Search for the cell housing the specified text and yield its [x, y] center coordinate. 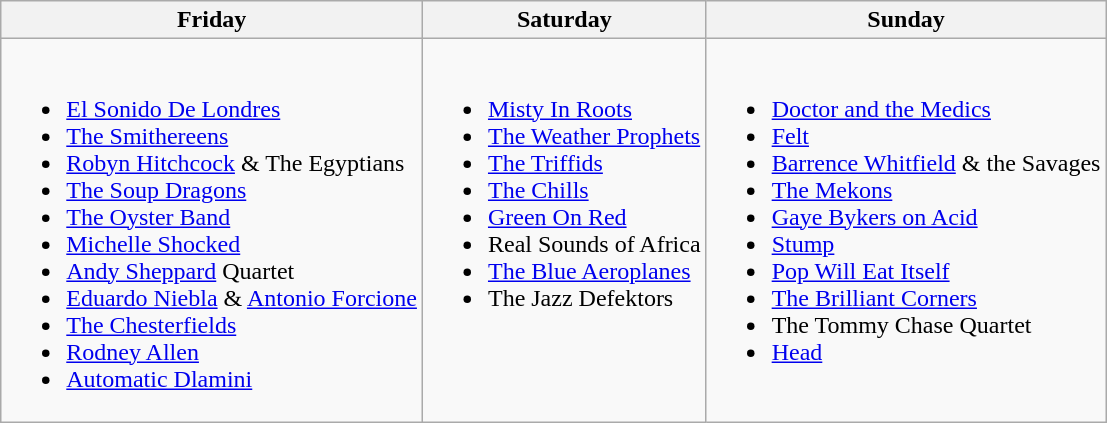
Misty In RootsThe Weather ProphetsThe TriffidsThe ChillsGreen On RedReal Sounds of AfricaThe Blue AeroplanesThe Jazz Defektors [564, 230]
Sunday [906, 20]
Saturday [564, 20]
Friday [212, 20]
